Search for the cell housing the specified text and yield its (x, y) center coordinate. 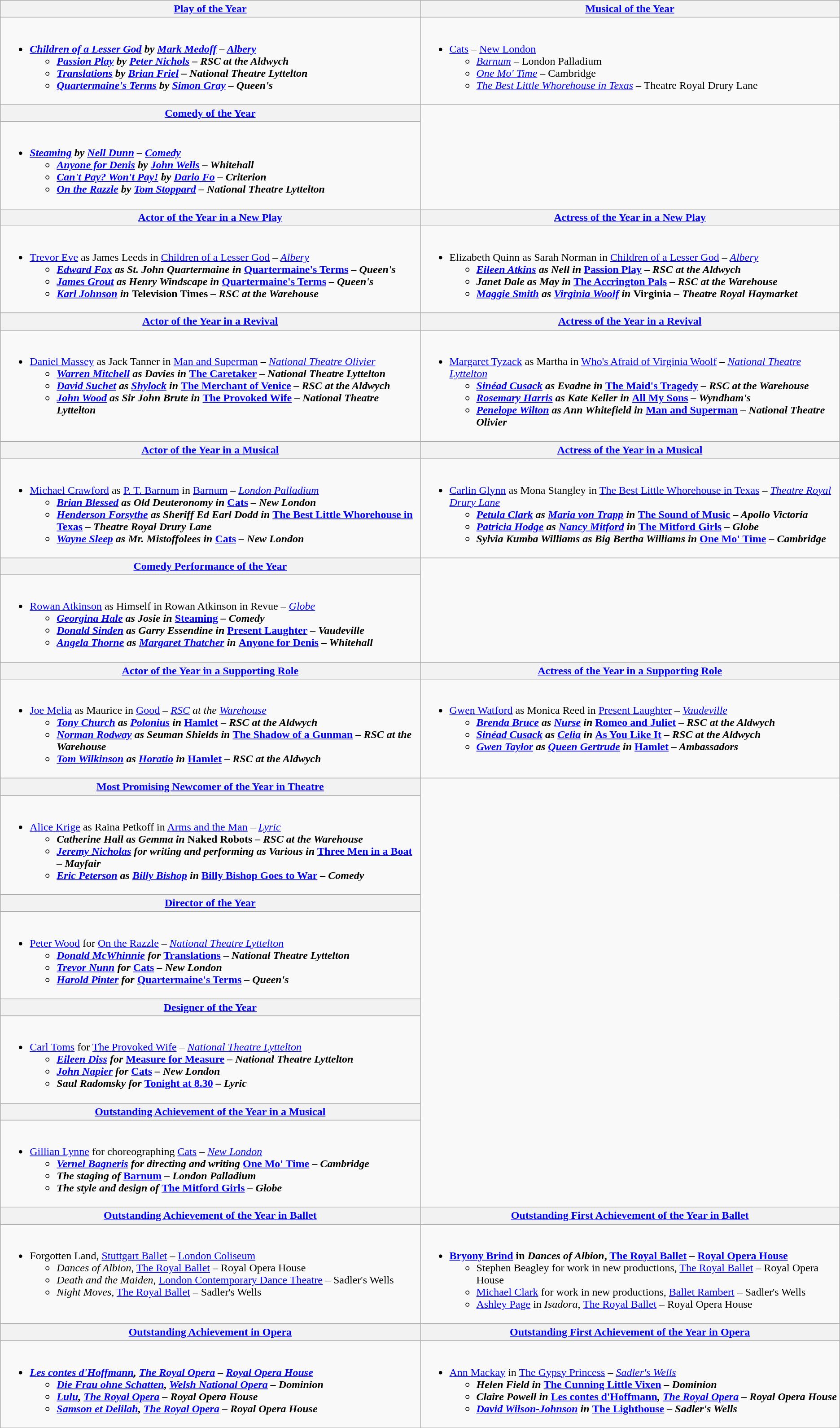
Play of the Year (210, 9)
Outstanding First Achievement of the Year in Opera (630, 1332)
Outstanding Achievement of the Year in a Musical (210, 1112)
Musical of the Year (630, 9)
Actor of the Year in a New Play (210, 217)
Actor of the Year in a Revival (210, 321)
Actor of the Year in a Musical (210, 450)
Actress of the Year in a New Play (630, 217)
Outstanding Achievement in Opera (210, 1332)
Cats – New LondonBarnum – London PalladiumOne Mo' Time – CambridgeThe Best Little Whorehouse in Texas – Theatre Royal Drury Lane (630, 61)
Director of the Year (210, 903)
Actress of the Year in a Supporting Role (630, 670)
Outstanding Achievement of the Year in Ballet (210, 1216)
Designer of the Year (210, 1007)
Outstanding First Achievement of the Year in Ballet (630, 1216)
Actress of the Year in a Musical (630, 450)
Comedy Performance of the Year (210, 566)
Actor of the Year in a Supporting Role (210, 670)
Most Promising Newcomer of the Year in Theatre (210, 787)
Comedy of the Year (210, 113)
Actress of the Year in a Revival (630, 321)
